Identify which cell holds the provided text, then report its [X, Y] central coordinate. 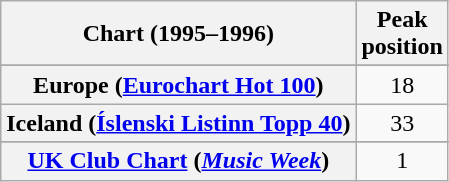
Europe (Eurochart Hot 100) [178, 85]
33 [402, 123]
Chart (1995–1996) [178, 34]
18 [402, 85]
Iceland (Íslenski Listinn Topp 40) [178, 123]
UK Club Chart (Music Week) [178, 161]
Peakposition [402, 34]
1 [402, 161]
